Search for the cell housing the specified text and yield its [X, Y] center coordinate. 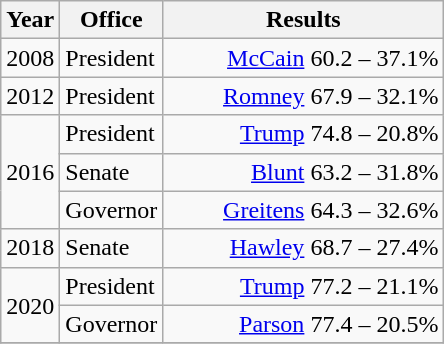
2008 [30, 58]
Greitens 64.3 – 32.6% [304, 210]
2020 [30, 305]
Blunt 63.2 – 31.8% [304, 172]
Trump 77.2 – 21.1% [304, 286]
Hawley 68.7 – 27.4% [304, 248]
2016 [30, 172]
2018 [30, 248]
Parson 77.4 – 20.5% [304, 324]
Trump 74.8 – 20.8% [304, 134]
Results [304, 20]
Romney 67.9 – 32.1% [304, 96]
Office [112, 20]
McCain 60.2 – 37.1% [304, 58]
2012 [30, 96]
Year [30, 20]
